Return the (X, Y) coordinate for the center point of the cell that contains the specified text.  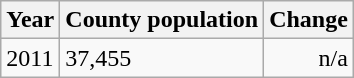
Change (309, 20)
County population (162, 20)
37,455 (162, 58)
n/a (309, 58)
Year (30, 20)
2011 (30, 58)
